Identify which cell holds the provided text, then report its (X, Y) central coordinate. 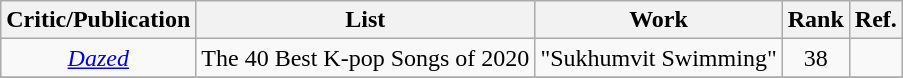
Work (658, 20)
"Sukhumvit Swimming" (658, 58)
Critic/Publication (98, 20)
Ref. (876, 20)
38 (816, 58)
Rank (816, 20)
List (366, 20)
The 40 Best K-pop Songs of 2020 (366, 58)
Dazed (98, 58)
